Pinpoint the cell where the given text exists, returning its (X, Y) midpoint coordinate. 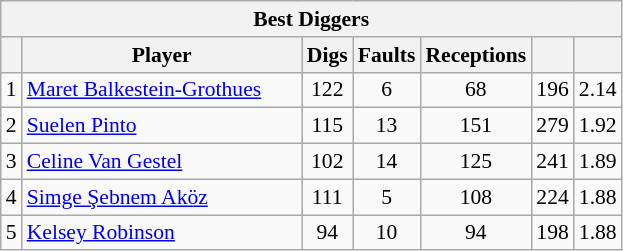
102 (328, 162)
Kelsey Robinson (162, 233)
198 (552, 233)
13 (387, 126)
111 (328, 197)
108 (476, 197)
10 (387, 233)
14 (387, 162)
Digs (328, 55)
Faults (387, 55)
Receptions (476, 55)
224 (552, 197)
279 (552, 126)
Celine Van Gestel (162, 162)
2.14 (598, 90)
Player (162, 55)
4 (12, 197)
151 (476, 126)
6 (387, 90)
Simge Şebnem Aköz (162, 197)
68 (476, 90)
Maret Balkestein-Grothues (162, 90)
241 (552, 162)
196 (552, 90)
Suelen Pinto (162, 126)
2 (12, 126)
1 (12, 90)
1.92 (598, 126)
1.89 (598, 162)
Best Diggers (312, 19)
3 (12, 162)
115 (328, 126)
125 (476, 162)
122 (328, 90)
